Find where the given text appears and provide that cell's center as (x, y) coordinate. 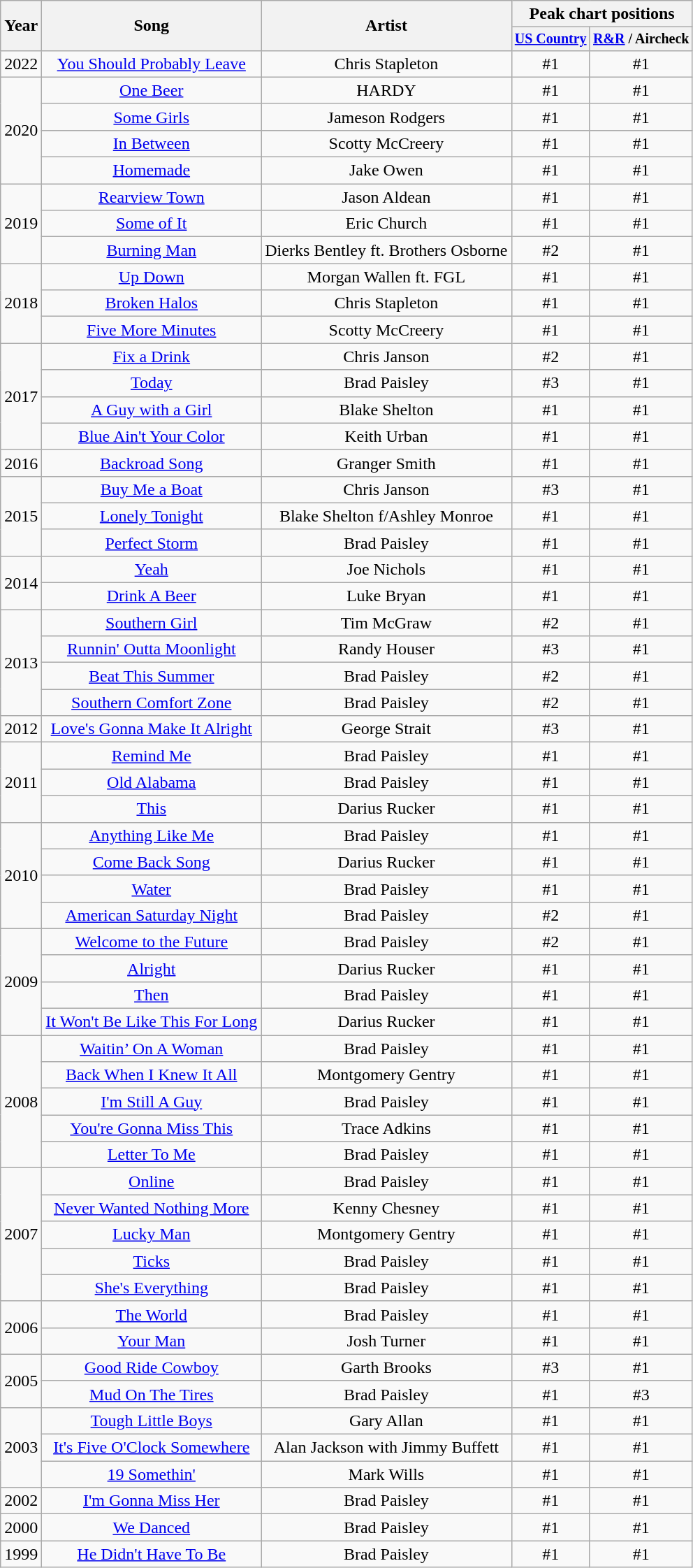
Morgan Wallen ft. FGL (386, 277)
Keith Urban (386, 436)
Garth Brooks (386, 1367)
He Didn't Have To Be (152, 1554)
Tim McGraw (386, 623)
Homemade (152, 171)
1999 (21, 1554)
Broken Halos (152, 303)
George Strait (386, 729)
Eric Church (386, 224)
Jameson Rodgers (386, 117)
Beat This Summer (152, 676)
2016 (21, 463)
2006 (21, 1328)
Buy Me a Boat (152, 489)
Burning Man (152, 250)
2019 (21, 224)
Perfect Storm (152, 542)
Runnin' Outta Moonlight (152, 649)
Southern Girl (152, 623)
Back When I Knew It All (152, 1075)
Blue Ain't Your Color (152, 436)
Luke Bryan (386, 596)
American Saturday Night (152, 915)
It Won't Be Like This For Long (152, 1022)
2015 (21, 516)
2008 (21, 1102)
Drink A Beer (152, 596)
Welcome to the Future (152, 942)
Granger Smith (386, 463)
Some of It (152, 224)
Online (152, 1181)
Peak chart positions (602, 14)
Five More Minutes (152, 330)
Randy Houser (386, 649)
She's Everything (152, 1288)
Dierks Bentley ft. Brothers Osborne (386, 250)
2017 (21, 396)
Alan Jackson with Jimmy Buffett (386, 1448)
2009 (21, 981)
Love's Gonna Make It Alright (152, 729)
One Beer (152, 90)
2013 (21, 663)
We Danced (152, 1527)
Your Man (152, 1341)
19 Somethin' (152, 1474)
Jake Owen (386, 171)
Backroad Song (152, 463)
Waitin’ On A Woman (152, 1049)
US Country (550, 39)
Artist (386, 26)
You're Gonna Miss This (152, 1128)
Alright (152, 968)
Tough Little Boys (152, 1420)
The World (152, 1314)
Ticks (152, 1261)
Old Alabama (152, 782)
This (152, 809)
Year (21, 26)
In Between (152, 143)
It's Five O'Clock Somewhere (152, 1448)
R&R / Aircheck (641, 39)
Come Back Song (152, 862)
2002 (21, 1501)
Today (152, 383)
Water (152, 889)
Good Ride Cowboy (152, 1367)
I'm Still A Guy (152, 1102)
2003 (21, 1447)
Blake Shelton f/Ashley Monroe (386, 516)
Never Wanted Nothing More (152, 1208)
2000 (21, 1527)
Southern Comfort Zone (152, 703)
Some Girls (152, 117)
HARDY (386, 90)
You Should Probably Leave (152, 64)
Trace Adkins (386, 1128)
I'm Gonna Miss Her (152, 1501)
Rearview Town (152, 197)
2010 (21, 875)
2005 (21, 1381)
Then (152, 995)
Letter To Me (152, 1155)
Remind Me (152, 756)
Gary Allan (386, 1420)
2012 (21, 729)
Kenny Chesney (386, 1208)
Fix a Drink (152, 357)
Anything Like Me (152, 835)
Blake Shelton (386, 410)
Up Down (152, 277)
Lucky Man (152, 1235)
2022 (21, 64)
2014 (21, 582)
Jason Aldean (386, 197)
2018 (21, 303)
2020 (21, 130)
Lonely Tonight (152, 516)
Yeah (152, 569)
Mark Wills (386, 1474)
A Guy with a Girl (152, 410)
Song (152, 26)
Joe Nichols (386, 569)
Josh Turner (386, 1341)
2007 (21, 1235)
2011 (21, 782)
Mud On The Tires (152, 1394)
